Detect which cell encompasses the target text, then output its [x, y] center coordinate. 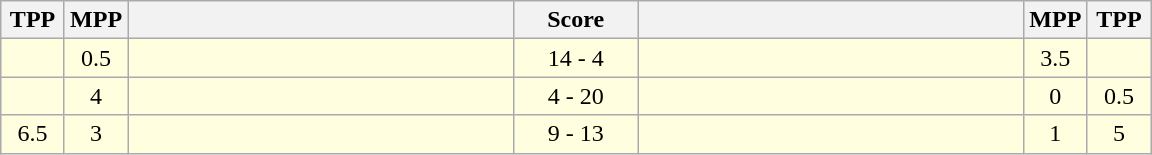
Score [576, 20]
9 - 13 [576, 134]
5 [1119, 134]
3 [96, 134]
4 [96, 96]
14 - 4 [576, 58]
3.5 [1056, 58]
6.5 [33, 134]
1 [1056, 134]
0 [1056, 96]
4 - 20 [576, 96]
